From the cell containing the given text, extract its center point as (X, Y) coordinate. 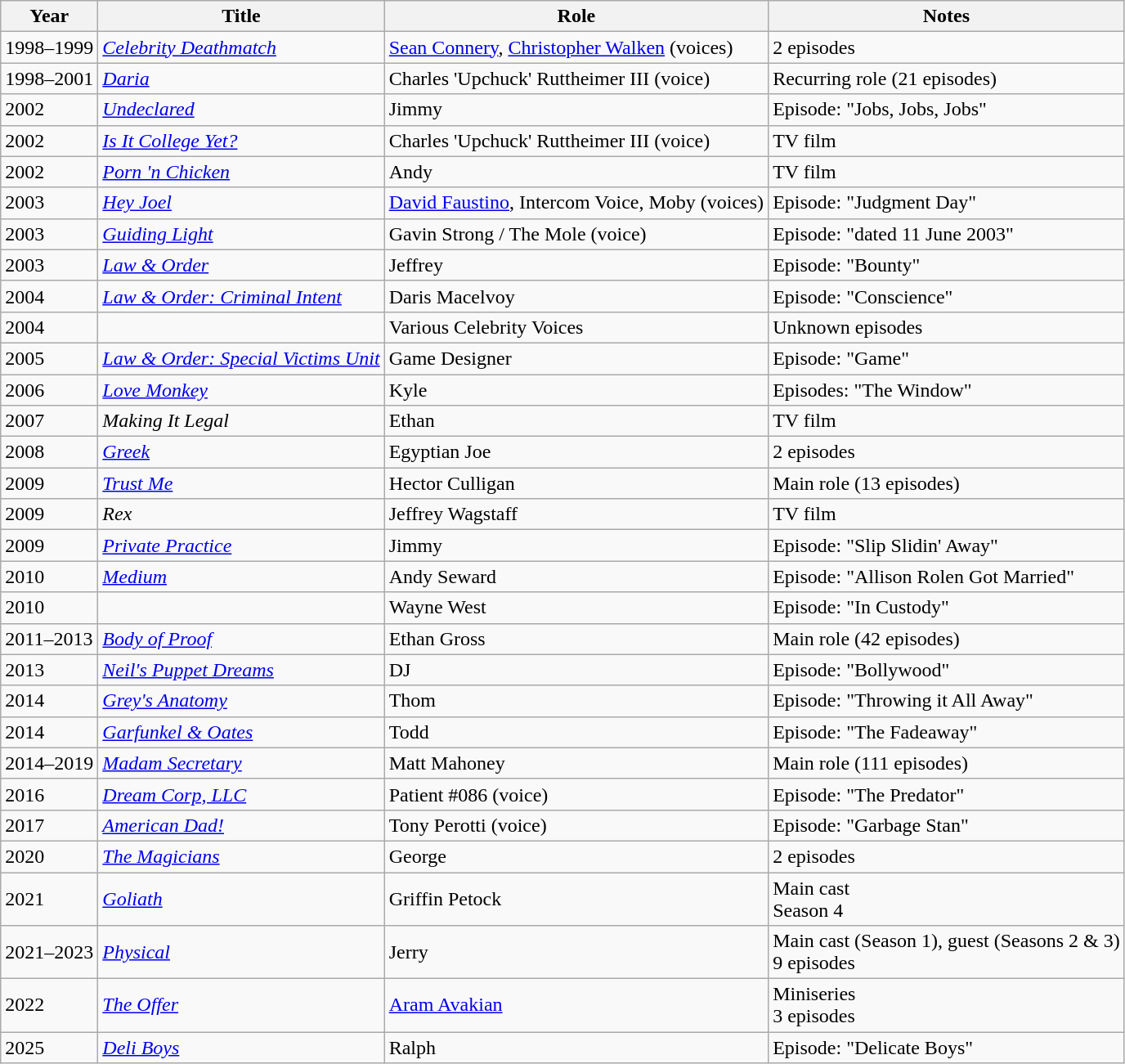
Jeffrey (576, 265)
Episode: "Game" (947, 358)
Patient #086 (voice) (576, 794)
Episode: "Throwing it All Away" (947, 701)
2008 (49, 452)
Hector Culligan (576, 483)
Ethan Gross (576, 639)
Main role (111 episodes) (947, 763)
Ethan (576, 421)
Todd (576, 732)
Andy Seward (576, 577)
Game Designer (576, 358)
Unknown episodes (947, 327)
Episode: "dated 11 June 2003" (947, 234)
Dream Corp, LLC (241, 794)
1998–2001 (49, 79)
George (576, 856)
Body of Proof (241, 639)
Hey Joel (241, 203)
2017 (49, 825)
Guiding Light (241, 234)
2013 (49, 670)
Thom (576, 701)
Episode: "In Custody" (947, 608)
Episode: "Bollywood" (947, 670)
Episode: "Slip Slidin' Away" (947, 545)
Grey's Anatomy (241, 701)
Episode: "Allison Rolen Got Married" (947, 577)
Daris Macelvoy (576, 296)
2005 (49, 358)
2016 (49, 794)
2021–2023 (49, 952)
Aram Avakian (576, 1006)
Jerry (576, 952)
David Faustino, Intercom Voice, Moby (voices) (576, 203)
Jeffrey Wagstaff (576, 514)
Ralph (576, 1048)
Title (241, 16)
Episode: "Judgment Day" (947, 203)
Porn 'n Chicken (241, 172)
Year (49, 16)
Madam Secretary (241, 763)
2025 (49, 1048)
Episode: "Bounty" (947, 265)
Main role (13 episodes) (947, 483)
Garfunkel & Oates (241, 732)
Main role (42 episodes) (947, 639)
Neil's Puppet Dreams (241, 670)
Daria (241, 79)
Celebrity Deathmatch (241, 47)
Tony Perotti (voice) (576, 825)
Kyle (576, 390)
Love Monkey (241, 390)
Episode: "The Fadeaway" (947, 732)
Undeclared (241, 110)
Making It Legal (241, 421)
The Magicians (241, 856)
Main castSeason 4 (947, 898)
Wayne West (576, 608)
Matt Mahoney (576, 763)
Deli Boys (241, 1048)
Miniseries3 episodes (947, 1006)
Recurring role (21 episodes) (947, 79)
Role (576, 16)
Various Celebrity Voices (576, 327)
Trust Me (241, 483)
Notes (947, 16)
Episode: "Garbage Stan" (947, 825)
DJ (576, 670)
2020 (49, 856)
Law & Order (241, 265)
Law & Order: Special Victims Unit (241, 358)
Law & Order: Criminal Intent (241, 296)
Episode: "Jobs, Jobs, Jobs" (947, 110)
Andy (576, 172)
2011–2013 (49, 639)
The Offer (241, 1006)
Goliath (241, 898)
Sean Connery, Christopher Walken (voices) (576, 47)
Gavin Strong / The Mole (voice) (576, 234)
Greek (241, 452)
American Dad! (241, 825)
2007 (49, 421)
Egyptian Joe (576, 452)
2022 (49, 1006)
Medium (241, 577)
Episodes: "The Window" (947, 390)
1998–1999 (49, 47)
Is It College Yet? (241, 141)
Main cast (Season 1), guest (Seasons 2 & 3)9 episodes (947, 952)
Physical (241, 952)
Episode: "Conscience" (947, 296)
Rex (241, 514)
2021 (49, 898)
Episode: "The Predator" (947, 794)
Private Practice (241, 545)
Episode: "Delicate Boys" (947, 1048)
Griffin Petock (576, 898)
2014–2019 (49, 763)
2006 (49, 390)
